Return (X, Y) of the center of cell containing provided text 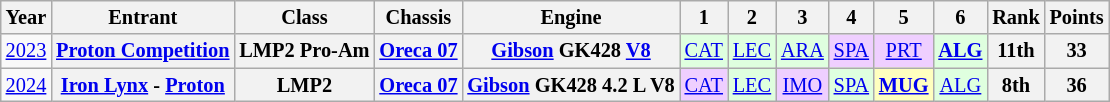
Iron Lynx - Proton (142, 85)
2 (752, 17)
5 (904, 17)
4 (852, 17)
Engine (570, 17)
LMP2 Pro-Am (304, 51)
Gibson GK428 V8 (570, 51)
Gibson GK428 4.2 L V8 (570, 85)
Class (304, 17)
36 (1077, 85)
MUG (904, 85)
PRT (904, 51)
33 (1077, 51)
Points (1077, 17)
3 (802, 17)
LMP2 (304, 85)
Entrant (142, 17)
Proton Competition (142, 51)
2024 (26, 85)
6 (960, 17)
Chassis (418, 17)
1 (704, 17)
8th (1016, 85)
Year (26, 17)
2023 (26, 51)
Rank (1016, 17)
ARA (802, 51)
11th (1016, 51)
IMO (802, 85)
